Detect which cell encompasses the target text, then output its [X, Y] center coordinate. 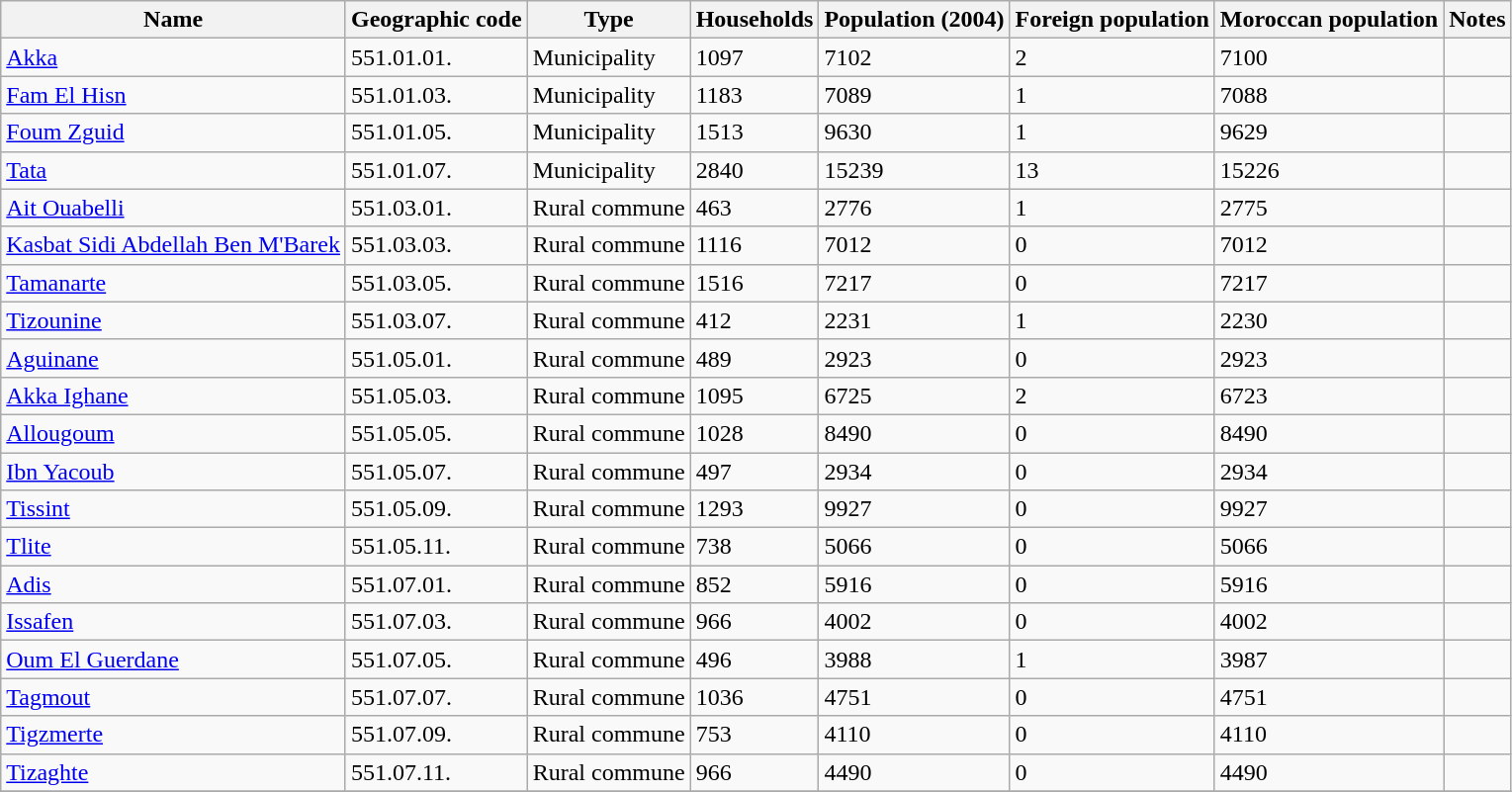
Tlite [174, 547]
489 [755, 358]
Ibn Yacoub [174, 472]
Akka [174, 57]
551.07.07. [436, 697]
551.07.11. [436, 772]
Notes [1477, 20]
Moroccan population [1329, 20]
Tamanarte [174, 283]
551.03.03. [436, 245]
15226 [1329, 170]
551.01.01. [436, 57]
1036 [755, 697]
Kasbat Sidi Abdellah Ben M'Barek [174, 245]
738 [755, 547]
551.01.05. [436, 132]
Tigzmerte [174, 735]
1183 [755, 95]
9629 [1329, 132]
551.05.05. [436, 433]
551.07.05. [436, 660]
Oum El Guerdane [174, 660]
3987 [1329, 660]
Tagmout [174, 697]
852 [755, 584]
412 [755, 320]
551.07.01. [436, 584]
551.03.01. [436, 208]
2231 [914, 320]
Foum Zguid [174, 132]
6725 [914, 396]
Akka Ighane [174, 396]
Ait Ouabelli [174, 208]
551.05.03. [436, 396]
1095 [755, 396]
1516 [755, 283]
Foreign population [1112, 20]
1513 [755, 132]
Type [609, 20]
7100 [1329, 57]
Tissint [174, 509]
Issafen [174, 622]
1293 [755, 509]
551.05.11. [436, 547]
6723 [1329, 396]
551.03.05. [436, 283]
551.01.07. [436, 170]
2775 [1329, 208]
Population (2004) [914, 20]
551.05.07. [436, 472]
497 [755, 472]
551.07.09. [436, 735]
9630 [914, 132]
Name [174, 20]
Adis [174, 584]
Geographic code [436, 20]
7102 [914, 57]
7089 [914, 95]
551.05.01. [436, 358]
Tizaghte [174, 772]
2776 [914, 208]
2230 [1329, 320]
463 [755, 208]
Fam El Hisn [174, 95]
Allougoum [174, 433]
551.07.03. [436, 622]
3988 [914, 660]
1028 [755, 433]
2840 [755, 170]
551.01.03. [436, 95]
Tata [174, 170]
551.05.09. [436, 509]
7088 [1329, 95]
Tizounine [174, 320]
496 [755, 660]
551.03.07. [436, 320]
13 [1112, 170]
1116 [755, 245]
Aguinane [174, 358]
Households [755, 20]
1097 [755, 57]
15239 [914, 170]
753 [755, 735]
